Provide the [x, y] coordinate of the cell's center where the given text is located.  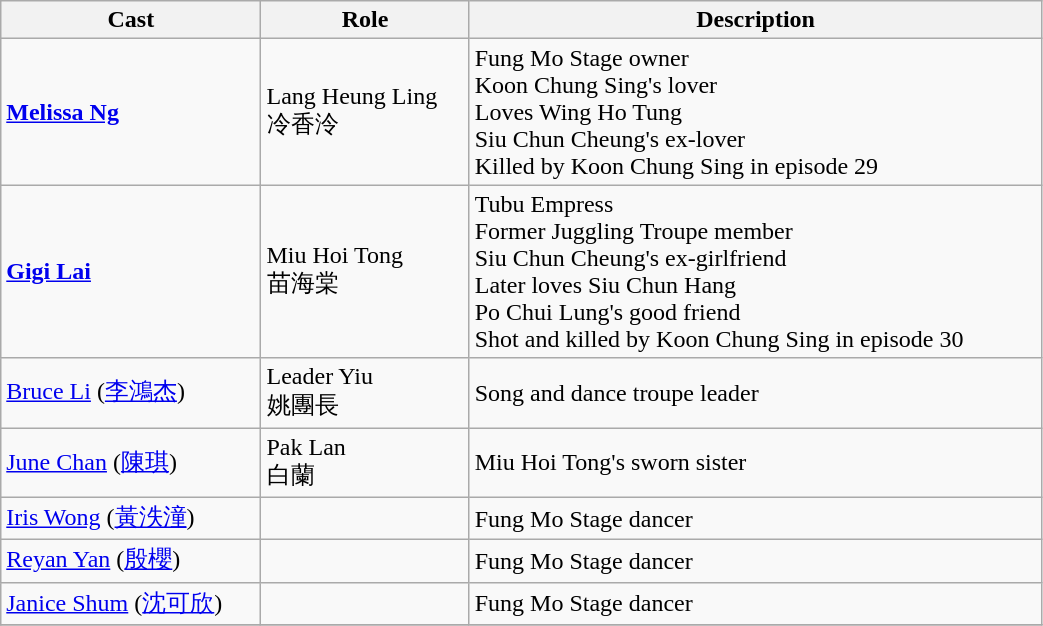
Song and dance troupe leader [756, 393]
Leader Yiu姚團長 [365, 393]
Pak Lan白蘭 [365, 463]
Janice Shum (沈可欣) [131, 604]
Miu Hoi Tong苗海棠 [365, 272]
Lang Heung Ling冷香泠 [365, 112]
Miu Hoi Tong's sworn sister [756, 463]
Role [365, 20]
Reyan Yan (殷櫻) [131, 562]
Gigi Lai [131, 272]
Iris Wong (黃泆潼) [131, 518]
Melissa Ng [131, 112]
Cast [131, 20]
Bruce Li (李鴻杰) [131, 393]
June Chan (陳琪) [131, 463]
Fung Mo Stage ownerKoon Chung Sing's loverLoves Wing Ho TungSiu Chun Cheung's ex-loverKilled by Koon Chung Sing in episode 29 [756, 112]
Description [756, 20]
